Locate the cell with the specified text and output its (X, Y) center coordinate. 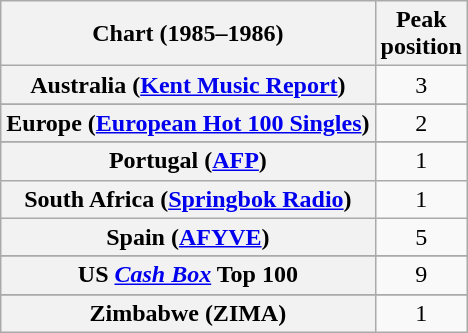
Peakposition (421, 34)
US Cash Box Top 100 (188, 275)
South Africa (Springbok Radio) (188, 199)
Chart (1985–1986) (188, 34)
5 (421, 237)
Zimbabwe (ZIMA) (188, 313)
Spain (AFYVE) (188, 237)
Australia (Kent Music Report) (188, 85)
9 (421, 275)
2 (421, 123)
Europe (European Hot 100 Singles) (188, 123)
Portugal (AFP) (188, 161)
3 (421, 85)
